Extract the (x, y) coordinate from the center of the cell holding the provided text.  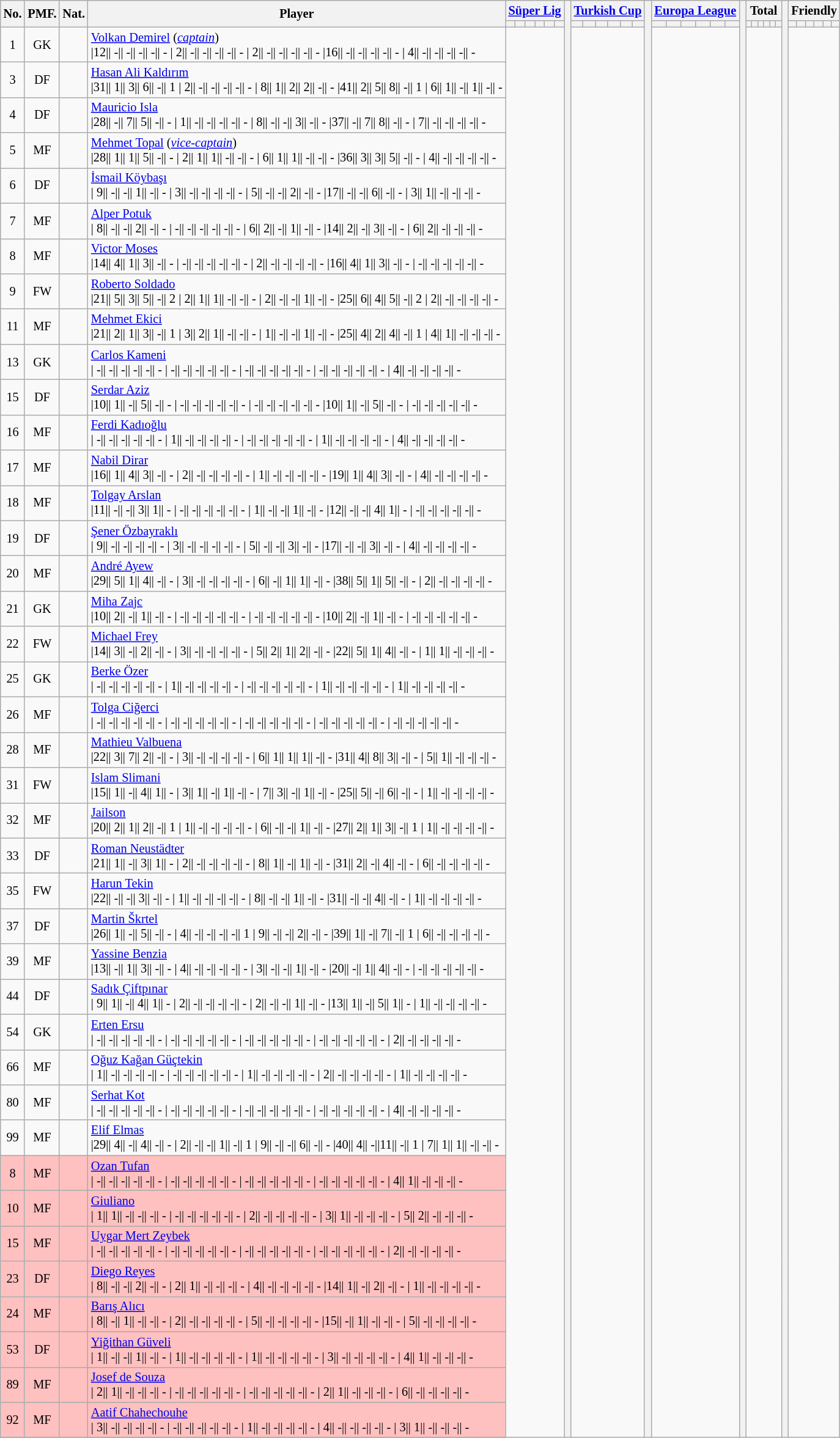
54 (13, 1032)
Alper Potuk | 8|| -|| -|| 2|| -|| - | -|| -|| -|| -|| -|| - | 6|| 2|| -|| 1|| -|| - |14|| 2|| -|| 3|| -|| - | 6|| 2|| -|| -|| -|| - (297, 221)
22 (13, 644)
25 (13, 679)
Uygar Mert Zeybek | -|| -|| -|| -|| -|| - | -|| -|| -|| -|| -|| - | -|| -|| -|| -|| -|| - | -|| -|| -|| -|| -|| - | 2|| -|| -|| -|| -|| - (297, 1243)
Jailson |20|| 2|| 1|| 2|| -|| 1 | 1|| -|| -|| -|| -|| - | 6|| -|| -|| 1|| -|| - |27|| 2|| 1|| 3|| -|| 1 | 1|| -|| -|| -|| -|| - (297, 820)
Nat. (73, 13)
No. (13, 13)
André Ayew |29|| 5|| 1|| 4|| -|| - | 3|| -|| -|| -|| -|| - | 6|| -|| 1|| 1|| -|| - |38|| 5|| 1|| 5|| -|| - | 2|| -|| -|| -|| -|| - (297, 573)
Roman Neustädter |21|| 1|| -|| 3|| 1|| - | 2|| -|| -|| -|| -|| - | 8|| 1|| -|| 1|| -|| - |31|| 2|| -|| 4|| -|| - | 6|| -|| -|| -|| -|| - (297, 856)
Mauricio Isla |28|| -|| 7|| 5|| -|| - | 1|| -|| -|| -|| -|| - | 8|| -|| -|| 3|| -|| - |37|| -|| 7|| 8|| -|| - | 7|| -|| -|| -|| -|| - (297, 115)
Islam Slimani |15|| 1|| -|| 4|| 1|| - | 3|| 1|| -|| 1|| -|| - | 7|| 3|| -|| 1|| -|| - |25|| 5|| -|| 6|| -|| - | 1|| -|| -|| -|| -|| - (297, 785)
44 (13, 996)
5 (13, 150)
Oğuz Kağan Güçtekin | 1|| -|| -|| -|| -|| - | -|| -|| -|| -|| -|| - | 1|| -|| -|| -|| -|| - | 2|| -|| -|| -|| -|| - | 1|| -|| -|| -|| -|| - (297, 1067)
31 (13, 785)
İsmail Köybaşı | 9|| -|| -|| 1|| -|| - | 3|| -|| -|| -|| -|| - | 5|| -|| -|| 2|| -|| - |17|| -|| -|| 6|| -|| - | 3|| 1|| -|| -|| -|| - (297, 185)
80 (13, 1102)
26 (13, 714)
13 (13, 362)
Tolgay Arslan |11|| -|| -|| 3|| 1|| - | -|| -|| -|| -|| -|| - | 1|| -|| -|| 1|| -|| - |12|| -|| -|| 4|| 1|| - | -|| -|| -|| -|| -|| - (297, 503)
Michael Frey |14|| 3|| -|| 2|| -|| - | 3|| -|| -|| -|| -|| - | 5|| 2|| 1|| 2|| -|| - |22|| 5|| 1|| 4|| -|| - | 1|| 1|| -|| -|| -|| - (297, 644)
Nabil Dirar |16|| 1|| 4|| 3|| -|| - | 2|| -|| -|| -|| -|| - | 1|| -|| -|| -|| -|| - |19|| 1|| 4|| 3|| -|| - | 4|| -|| -|| -|| -|| - (297, 468)
Friendly (814, 10)
Europa League (695, 10)
3 (13, 80)
Süper Lig (535, 10)
24 (13, 1314)
37 (13, 926)
Josef de Souza | 2|| 1|| -|| -|| -|| - | -|| -|| -|| -|| -|| - | -|| -|| -|| -|| -|| - | 2|| 1|| -|| -|| -|| - | 6|| -|| -|| -|| -|| - (297, 1385)
Giuliano | 1|| 1|| -|| -|| -|| - | -|| -|| -|| -|| -|| - | 2|| -|| -|| -|| -|| - | 3|| 1|| -|| -|| -|| - | 5|| 2|| -|| -|| -|| - (297, 1208)
6 (13, 185)
Harun Tekin |22|| -|| -|| 3|| -|| - | 1|| -|| -|| -|| -|| - | 8|| -|| -|| 1|| -|| - |31|| -|| -|| 4|| -|| - | 1|| -|| -|| -|| -|| - (297, 891)
10 (13, 1208)
PMF. (42, 13)
Mehmet Ekici |21|| 2|| 1|| 3|| -|| 1 | 3|| 2|| 1|| -|| -|| - | 1|| -|| -|| 1|| -|| - |25|| 4|| 2|| 4|| -|| 1 | 4|| 1|| -|| -|| -|| - (297, 327)
16 (13, 432)
20 (13, 573)
Şener Özbayraklı | 9|| -|| -|| -|| -|| - | 3|| -|| -|| -|| -|| - | 5|| -|| -|| 3|| -|| - |17|| -|| -|| 3|| -|| - | 4|| -|| -|| -|| -|| - (297, 538)
Ferdi Kadıoğlu | -|| -|| -|| -|| -|| - | 1|| -|| -|| -|| -|| - | -|| -|| -|| -|| -|| - | 1|| -|| -|| -|| -|| - | 4|| -|| -|| -|| -|| - (297, 432)
39 (13, 962)
23 (13, 1279)
Serhat Kot | -|| -|| -|| -|| -|| - | -|| -|| -|| -|| -|| - | -|| -|| -|| -|| -|| - | -|| -|| -|| -|| -|| - | 4|| -|| -|| -|| -|| - (297, 1102)
21 (13, 609)
Tolga Ciğerci | -|| -|| -|| -|| -|| - | -|| -|| -|| -|| -|| - | -|| -|| -|| -|| -|| - | -|| -|| -|| -|| -|| - | -|| -|| -|| -|| -|| - (297, 714)
1 (13, 45)
Hasan Ali Kaldırım |31|| 1|| 3|| 6|| -|| 1 | 2|| -|| -|| -|| -|| - | 8|| 1|| 2|| 2|| -|| - |41|| 2|| 5|| 8|| -|| 1 | 6|| 1|| -|| 1|| -|| - (297, 80)
9 (13, 291)
Player (297, 13)
92 (13, 1420)
89 (13, 1385)
33 (13, 856)
Serdar Aziz |10|| 1|| -|| 5|| -|| - | -|| -|| -|| -|| -|| - | -|| -|| -|| -|| -|| - |10|| 1|| -|| 5|| -|| - | -|| -|| -|| -|| -|| - (297, 397)
Sadık Çiftpınar | 9|| 1|| -|| 4|| 1|| - | 2|| -|| -|| -|| -|| - | 2|| -|| -|| 1|| -|| - |13|| 1|| -|| 5|| 1|| - | 1|| -|| -|| -|| -|| - (297, 996)
Yiğithan Güveli | 1|| -|| -|| 1|| -|| - | 1|| -|| -|| -|| -|| - | 1|| -|| -|| -|| -|| - | 3|| -|| -|| -|| -|| - | 4|| 1|| -|| -|| -|| - (297, 1349)
17 (13, 468)
Berke Özer | -|| -|| -|| -|| -|| - | 1|| -|| -|| -|| -|| - | -|| -|| -|| -|| -|| - | 1|| -|| -|| -|| -|| - | 1|| -|| -|| -|| -|| - (297, 679)
Elif Elmas |29|| 4|| -|| 4|| -|| - | 2|| -|| -|| 1|| -|| 1 | 9|| -|| -|| 6|| -|| - |40|| 4|| -||11|| -|| 1 | 7|| 1|| 1|| -|| -|| - (297, 1138)
Turkish Cup (608, 10)
Martin Škrtel |26|| 1|| -|| 5|| -|| - | 4|| -|| -|| -|| -|| 1 | 9|| -|| -|| 2|| -|| - |39|| 1|| -|| 7|| -|| 1 | 6|| -|| -|| -|| -|| - (297, 926)
Ozan Tufan | -|| -|| -|| -|| -|| - | -|| -|| -|| -|| -|| - | -|| -|| -|| -|| -|| - | -|| -|| -|| -|| -|| - | 4|| 1|| -|| -|| -|| - (297, 1173)
28 (13, 750)
Mathieu Valbuena |22|| 3|| 7|| 2|| -|| - | 3|| -|| -|| -|| -|| - | 6|| 1|| 1|| 1|| -|| - |31|| 4|| 8|| 3|| -|| - | 5|| 1|| -|| -|| -|| - (297, 750)
Erten Ersu | -|| -|| -|| -|| -|| - | -|| -|| -|| -|| -|| - | -|| -|| -|| -|| -|| - | -|| -|| -|| -|| -|| - | 2|| -|| -|| -|| -|| - (297, 1032)
Yassine Benzia |13|| -|| 1|| 3|| -|| - | 4|| -|| -|| -|| -|| - | 3|| -|| -|| 1|| -|| - |20|| -|| 1|| 4|| -|| - | -|| -|| -|| -|| -|| - (297, 962)
99 (13, 1138)
53 (13, 1349)
Carlos Kameni | -|| -|| -|| -|| -|| - | -|| -|| -|| -|| -|| - | -|| -|| -|| -|| -|| - | -|| -|| -|| -|| -|| - | 4|| -|| -|| -|| -|| - (297, 362)
7 (13, 221)
66 (13, 1067)
32 (13, 820)
Victor Moses |14|| 4|| 1|| 3|| -|| - | -|| -|| -|| -|| -|| - | 2|| -|| -|| -|| -|| - |16|| 4|| 1|| 3|| -|| - | -|| -|| -|| -|| -|| - (297, 256)
Diego Reyes | 8|| -|| -|| 2|| -|| - | 2|| 1|| -|| -|| -|| - | 4|| -|| -|| -|| -|| - |14|| 1|| -|| 2|| -|| - | 1|| -|| -|| -|| -|| - (297, 1279)
Miha Zajc |10|| 2|| -|| 1|| -|| - | -|| -|| -|| -|| -|| - | -|| -|| -|| -|| -|| - |10|| 2|| -|| 1|| -|| - | -|| -|| -|| -|| -|| - (297, 609)
Barış Alıcı | 8|| -|| 1|| -|| -|| - | 2|| -|| -|| -|| -|| - | 5|| -|| -|| -|| -|| - |15|| -|| 1|| -|| -|| - | 5|| -|| -|| -|| -|| - (297, 1314)
Volkan Demirel (captain) |12|| -|| -|| -|| -|| - | 2|| -|| -|| -|| -|| - | 2|| -|| -|| -|| -|| - |16|| -|| -|| -|| -|| - | 4|| -|| -|| -|| -|| - (297, 45)
18 (13, 503)
19 (13, 538)
35 (13, 891)
4 (13, 115)
Total (764, 10)
Mehmet Topal (vice-captain) |28|| 1|| 1|| 5|| -|| - | 2|| 1|| 1|| -|| -|| - | 6|| 1|| 1|| -|| -|| - |36|| 3|| 3|| 5|| -|| - | 4|| -|| -|| -|| -|| - (297, 150)
Aatif Chahechouhe | 3|| -|| -|| -|| -|| - | -|| -|| -|| -|| -|| - | 1|| -|| -|| -|| -|| - | 4|| -|| -|| -|| -|| - | 3|| 1|| -|| -|| -|| - (297, 1420)
Roberto Soldado |21|| 5|| 3|| 5|| -|| 2 | 2|| 1|| 1|| -|| -|| - | 2|| -|| -|| 1|| -|| - |25|| 6|| 4|| 5|| -|| 2 | 2|| -|| -|| -|| -|| - (297, 291)
11 (13, 327)
